Capture the cell that displays the provided text and extract its (x, y) central coordinate. 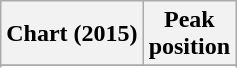
Chart (2015) (72, 34)
Peak position (189, 34)
